Provide the (x, y) coordinate of the cell's center where the given text is located.  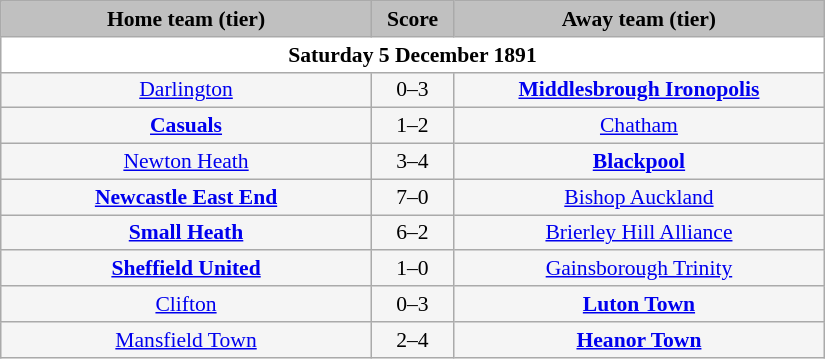
3–4 (412, 162)
1–0 (412, 269)
Score (412, 19)
Home team (tier) (186, 19)
Chatham (640, 126)
6–2 (412, 233)
Gainsborough Trinity (640, 269)
Away team (tier) (640, 19)
Clifton (186, 304)
2–4 (412, 340)
Heanor Town (640, 340)
Newton Heath (186, 162)
Small Heath (186, 233)
Luton Town (640, 304)
Mansfield Town (186, 340)
Blackpool (640, 162)
Darlington (186, 90)
Casuals (186, 126)
Saturday 5 December 1891 (413, 55)
1–2 (412, 126)
7–0 (412, 197)
Sheffield United (186, 269)
Brierley Hill Alliance (640, 233)
Bishop Auckland (640, 197)
Newcastle East End (186, 197)
Middlesbrough Ironopolis (640, 90)
